Find where the given text appears and provide that cell's center as (x, y) coordinate. 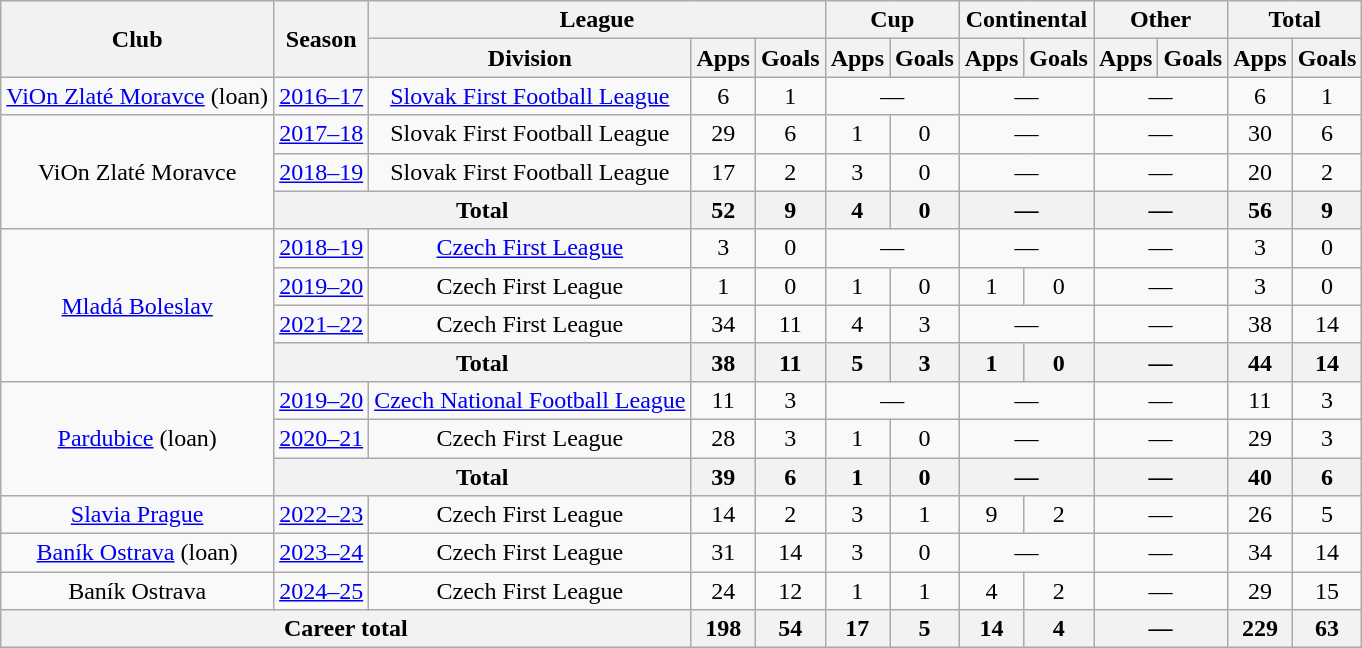
30 (1260, 134)
52 (723, 210)
31 (723, 553)
2024–25 (322, 591)
2021–22 (322, 324)
League (597, 20)
ViOn Zlaté Moravce (loan) (138, 96)
24 (723, 591)
Club (138, 39)
2022–23 (322, 515)
Baník Ostrava (138, 591)
Slavia Prague (138, 515)
26 (1260, 515)
56 (1260, 210)
ViOn Zlaté Moravce (138, 172)
Other (1161, 20)
44 (1260, 362)
39 (723, 477)
2023–24 (322, 553)
Cup (892, 20)
2020–21 (322, 438)
2016–17 (322, 96)
Pardubice (loan) (138, 438)
54 (790, 629)
Mladá Boleslav (138, 305)
28 (723, 438)
198 (723, 629)
2017–18 (322, 134)
15 (1327, 591)
20 (1260, 172)
Czech National Football League (530, 400)
12 (790, 591)
63 (1327, 629)
Career total (346, 629)
Division (530, 58)
Continental (1026, 20)
Season (322, 39)
Baník Ostrava (loan) (138, 553)
40 (1260, 477)
229 (1260, 629)
